Return the [x, y] coordinate for the center point of the cell that contains the specified text.  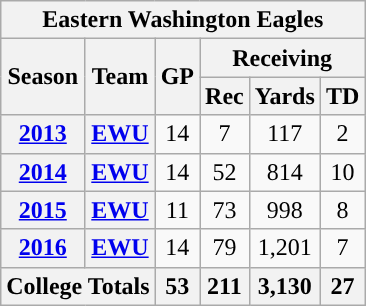
2 [342, 134]
8 [342, 210]
Season [43, 77]
2013 [43, 134]
GP [177, 77]
117 [284, 134]
998 [284, 210]
2015 [43, 210]
2014 [43, 172]
814 [284, 172]
2016 [43, 248]
Team [120, 77]
Rec [225, 96]
1,201 [284, 248]
College Totals [78, 286]
27 [342, 286]
Receiving [282, 58]
79 [225, 248]
73 [225, 210]
3,130 [284, 286]
211 [225, 286]
11 [177, 210]
53 [177, 286]
Yards [284, 96]
10 [342, 172]
Eastern Washington Eagles [183, 20]
52 [225, 172]
TD [342, 96]
